Return [x, y] of the center of cell containing provided text 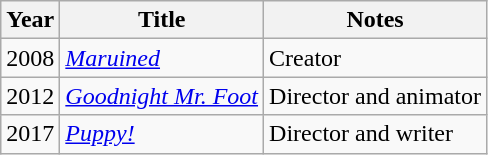
Creator [376, 58]
Title [162, 20]
Notes [376, 20]
Year [30, 20]
Puppy! [162, 134]
2017 [30, 134]
Goodnight Mr. Foot [162, 96]
Maruined [162, 58]
Director and animator [376, 96]
2008 [30, 58]
Director and writer [376, 134]
2012 [30, 96]
